Scan for the cell matching the given text and deliver its (x, y) coordinate at center. 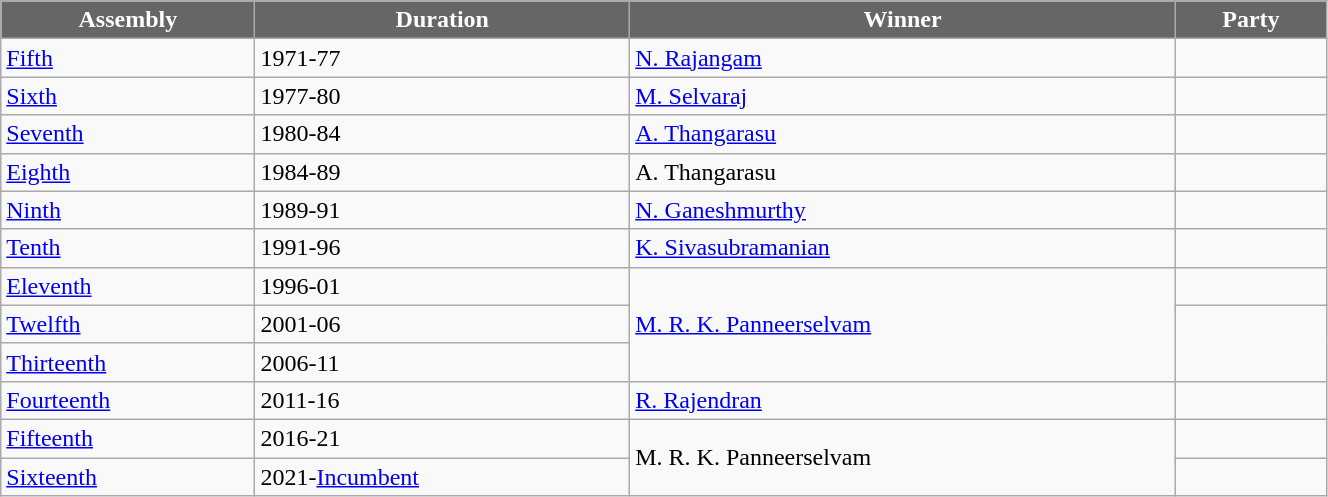
Seventh (128, 134)
Sixteenth (128, 477)
K. Sivasubramanian (903, 248)
Party (1250, 20)
2021-Incumbent (442, 477)
Twelfth (128, 324)
1971-77 (442, 58)
1980-84 (442, 134)
Tenth (128, 248)
1989-91 (442, 210)
Ninth (128, 210)
Assembly (128, 20)
N. Rajangam (903, 58)
N. Ganeshmurthy (903, 210)
Fifteenth (128, 438)
1996-01 (442, 286)
R. Rajendran (903, 400)
2006-11 (442, 362)
Eighth (128, 172)
Duration (442, 20)
1977-80 (442, 96)
Sixth (128, 96)
1984-89 (442, 172)
Winner (903, 20)
M. Selvaraj (903, 96)
2011-16 (442, 400)
Eleventh (128, 286)
1991-96 (442, 248)
Thirteenth (128, 362)
Fourteenth (128, 400)
2001-06 (442, 324)
Fifth (128, 58)
2016-21 (442, 438)
